Output the (x, y) coordinate of the center of the cell containing the given text.  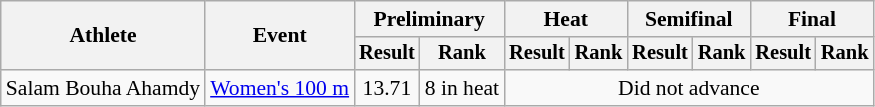
Did not advance (688, 88)
Event (280, 36)
8 in heat (462, 88)
13.71 (387, 88)
Heat (566, 19)
Preliminary (429, 19)
Final (812, 19)
Salam Bouha Ahamdy (103, 88)
Women's 100 m (280, 88)
Semifinal (688, 19)
Athlete (103, 36)
